Identify which cell holds the provided text, then report its (X, Y) central coordinate. 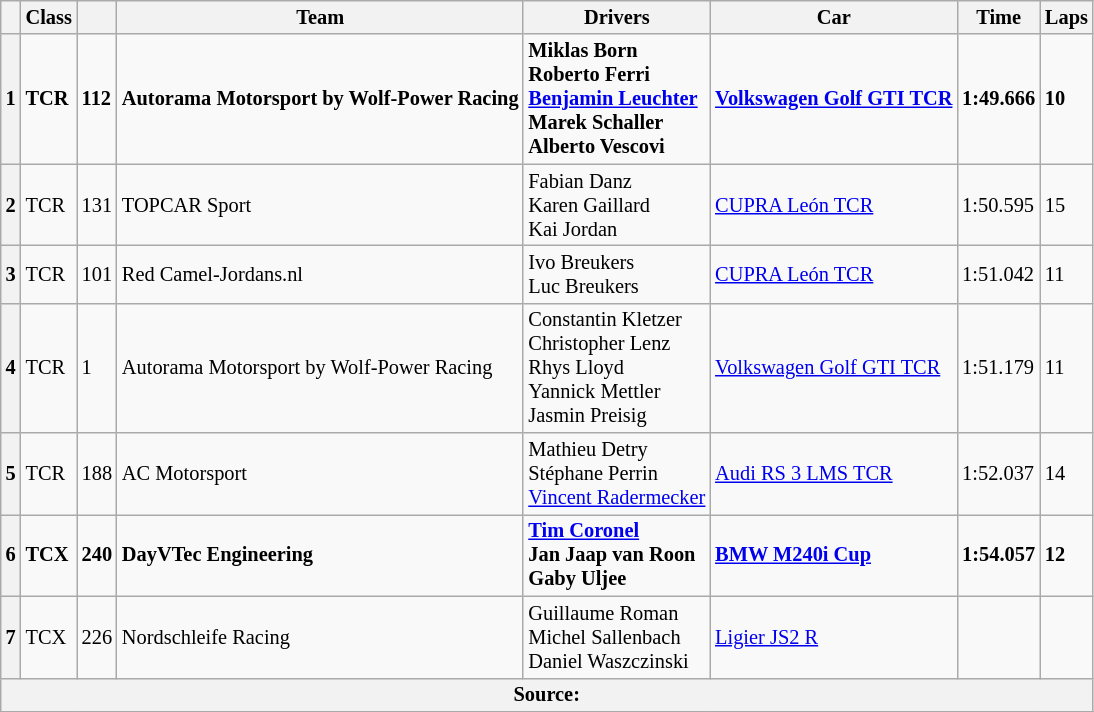
14 (1066, 474)
226 (97, 637)
Team (320, 17)
7 (11, 637)
Car (834, 17)
Red Camel-Jordans.nl (320, 274)
Laps (1066, 17)
1:49.666 (998, 99)
10 (1066, 99)
101 (97, 274)
1:51.179 (998, 368)
Time (998, 17)
Mathieu Detry Stéphane Perrin Vincent Radermecker (616, 474)
Ivo Breukers Luc Breukers (616, 274)
Drivers (616, 17)
TOPCAR Sport (320, 205)
188 (97, 474)
BMW M240i Cup (834, 555)
5 (11, 474)
6 (11, 555)
Ligier JS2 R (834, 637)
112 (97, 99)
240 (97, 555)
1:52.037 (998, 474)
Nordschleife Racing (320, 637)
4 (11, 368)
Audi RS 3 LMS TCR (834, 474)
AC Motorsport (320, 474)
Tim Coronel Jan Jaap van Roon Gaby Uljee (616, 555)
Fabian Danz Karen Gaillard Kai Jordan (616, 205)
1:50.595 (998, 205)
1:51.042 (998, 274)
Guillaume Roman Michel Sallenbach Daniel Waszczinski (616, 637)
3 (11, 274)
Class (49, 17)
2 (11, 205)
Constantin Kletzer Christopher Lenz Rhys Lloyd Yannick Mettler Jasmin Preisig (616, 368)
131 (97, 205)
1:54.057 (998, 555)
Miklas Born Roberto Ferri Benjamin Leuchter Marek Schaller Alberto Vescovi (616, 99)
15 (1066, 205)
12 (1066, 555)
DayVTec Engineering (320, 555)
Source: (547, 695)
